Pinpoint the cell where the given text exists, returning its (X, Y) midpoint coordinate. 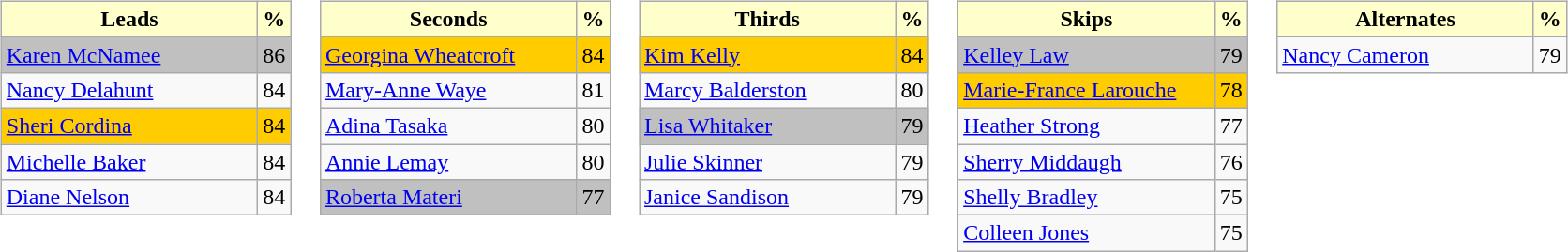
Seconds (448, 19)
Kelley Law (1087, 54)
Lisa Whitaker (768, 126)
Leads (129, 19)
Diane Nelson (129, 198)
Marcy Balderston (768, 90)
Nancy Cameron (1406, 54)
76 (1230, 162)
Janice Sandison (768, 198)
Marie-France Larouche (1087, 90)
86 (274, 54)
Adina Tasaka (448, 126)
Shelly Bradley (1087, 198)
Annie Lemay (448, 162)
Sherry Middaugh (1087, 162)
Roberta Materi (448, 198)
Skips (1087, 19)
Sheri Cordina (129, 126)
Michelle Baker (129, 162)
Julie Skinner (768, 162)
Kim Kelly (768, 54)
78 (1230, 90)
Colleen Jones (1087, 233)
81 (593, 90)
Karen McNamee (129, 54)
Nancy Delahunt (129, 90)
Thirds (768, 19)
Alternates (1406, 19)
Heather Strong (1087, 126)
Georgina Wheatcroft (448, 54)
Mary-Anne Waye (448, 90)
